Pinpoint the cell where the given text exists, returning its [X, Y] midpoint coordinate. 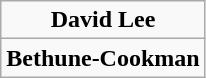
David Lee [103, 20]
Bethune-Cookman [103, 58]
